Return [X, Y] of the center of cell containing provided text 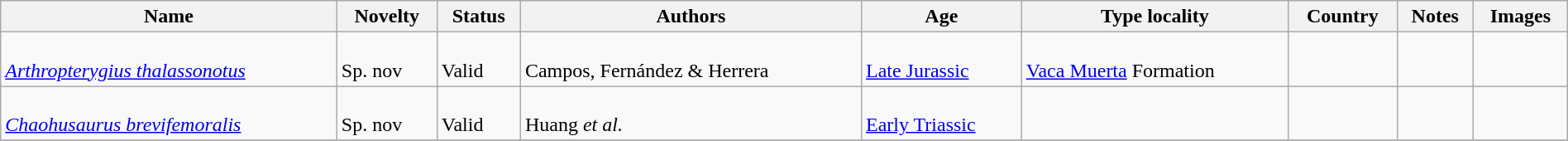
Novelty [387, 17]
Vaca Muerta Formation [1154, 60]
Name [169, 17]
Type locality [1154, 17]
Status [478, 17]
Images [1520, 17]
Authors [691, 17]
Notes [1435, 17]
Huang et al. [691, 113]
Late Jurassic [941, 60]
Early Triassic [941, 113]
Chaohusaurus brevifemoralis [169, 113]
Arthropterygius thalassonotus [169, 60]
Campos, Fernández & Herrera [691, 60]
Country [1342, 17]
Age [941, 17]
